Return the (x, y) coordinate for the center point of the cell that contains the specified text.  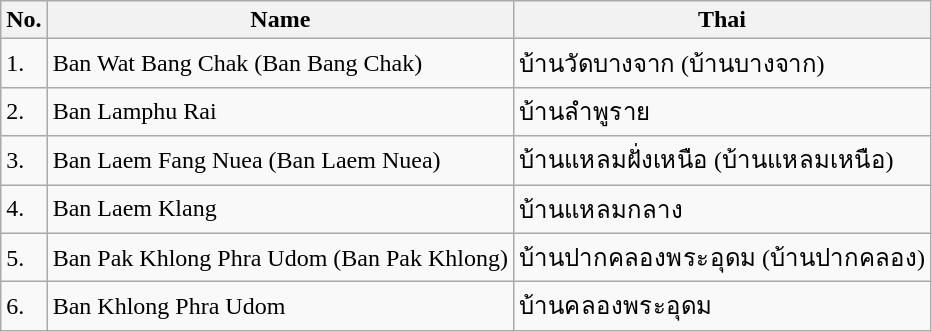
Ban Wat Bang Chak (Ban Bang Chak) (280, 64)
บ้านวัดบางจาก (บ้านบางจาก) (722, 64)
บ้านแหลมฝั่งเหนือ (บ้านแหลมเหนือ) (722, 160)
Thai (722, 20)
1. (24, 64)
Ban Lamphu Rai (280, 112)
No. (24, 20)
3. (24, 160)
2. (24, 112)
บ้านแหลมกลาง (722, 208)
บ้านลำพูราย (722, 112)
บ้านคลองพระอุดม (722, 306)
Name (280, 20)
Ban Khlong Phra Udom (280, 306)
Ban Laem Klang (280, 208)
5. (24, 258)
Ban Pak Khlong Phra Udom (Ban Pak Khlong) (280, 258)
6. (24, 306)
Ban Laem Fang Nuea (Ban Laem Nuea) (280, 160)
บ้านปากคลองพระอุดม (บ้านปากคลอง) (722, 258)
4. (24, 208)
